Return the (x, y) coordinate for the center point of the cell that contains the specified text.  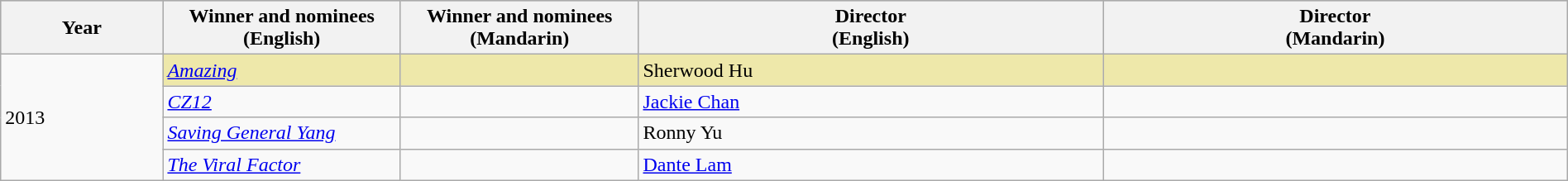
Dante Lam (871, 164)
Ronny Yu (871, 133)
Year (82, 28)
The Viral Factor (282, 164)
Winner and nominees(English) (282, 28)
Sherwood Hu (871, 70)
Director(English) (871, 28)
CZ12 (282, 102)
Director(Mandarin) (1336, 28)
2013 (82, 117)
Amazing (282, 70)
Saving General Yang (282, 133)
Jackie Chan (871, 102)
Winner and nominees(Mandarin) (519, 28)
